Find where the given text appears and provide that cell's center as [X, Y] coordinate. 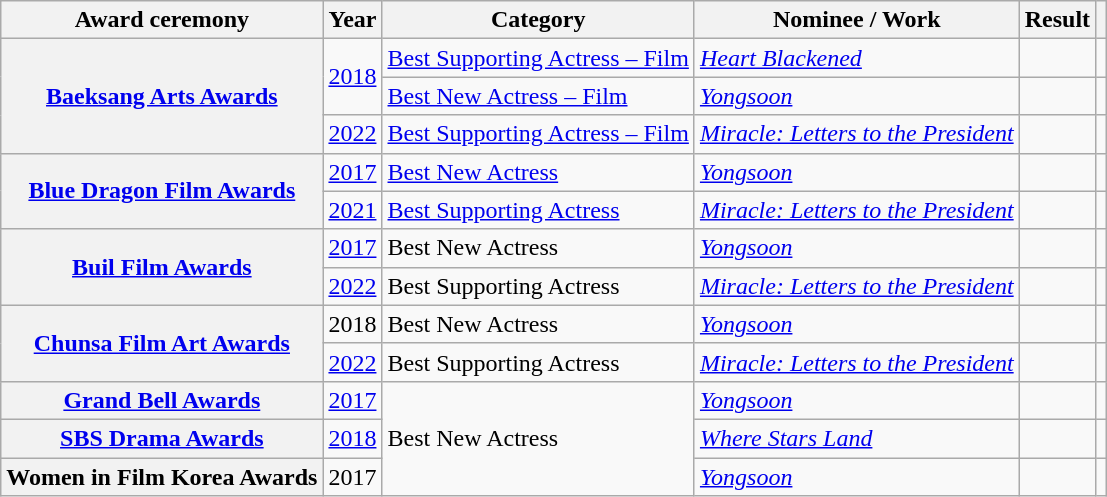
Buil Film Awards [162, 267]
Where Stars Land [856, 438]
SBS Drama Awards [162, 438]
Best New Actress – Film [538, 96]
Nominee / Work [856, 20]
Award ceremony [162, 20]
Chunsa Film Art Awards [162, 343]
Result [1057, 20]
Women in Film Korea Awards [162, 477]
Blue Dragon Film Awards [162, 191]
Heart Blackened [856, 58]
Baeksang Arts Awards [162, 96]
Grand Bell Awards [162, 400]
Category [538, 20]
Year [352, 20]
2021 [352, 210]
